Identify which cell holds the provided text, then report its (x, y) central coordinate. 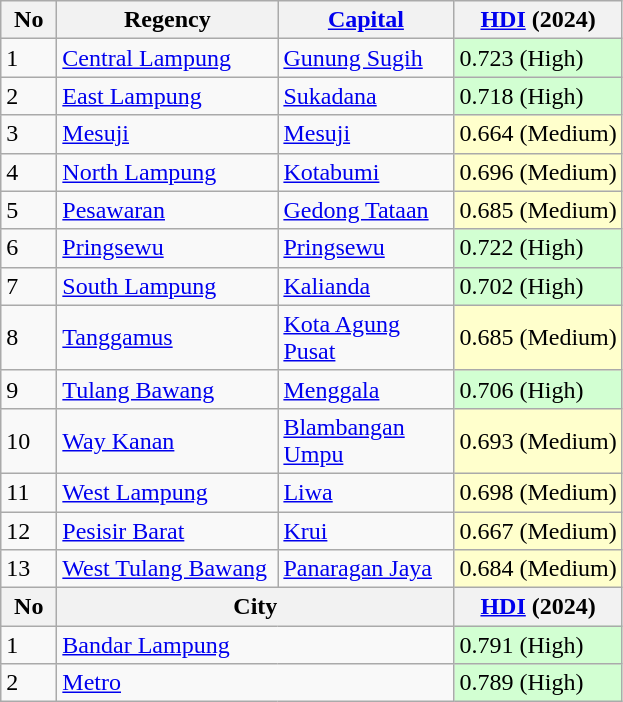
Gedong Tataan (366, 210)
South Lampung (168, 286)
0.684 (Medium) (538, 569)
10 (29, 440)
Central Lampung (168, 58)
Pesisir Barat (168, 531)
West Lampung (168, 492)
0.702 (High) (538, 286)
Kalianda (366, 286)
0.696 (Medium) (538, 172)
Regency (168, 20)
Kotabumi (366, 172)
Panaragan Jaya (366, 569)
Tanggamus (168, 338)
Liwa (366, 492)
West Tulang Bawang (168, 569)
12 (29, 531)
9 (29, 389)
0.667 (Medium) (538, 531)
Metro (256, 683)
Tulang Bawang (168, 389)
Gunung Sugih (366, 58)
Way Kanan (168, 440)
7 (29, 286)
North Lampung (168, 172)
0.664 (Medium) (538, 134)
Menggala (366, 389)
0.723 (High) (538, 58)
City (256, 607)
0.718 (High) (538, 96)
0.693 (Medium) (538, 440)
8 (29, 338)
0.789 (High) (538, 683)
Kota Agung Pusat (366, 338)
0.791 (High) (538, 645)
Capital (366, 20)
13 (29, 569)
5 (29, 210)
Bandar Lampung (256, 645)
11 (29, 492)
4 (29, 172)
0.706 (High) (538, 389)
Blambangan Umpu (366, 440)
3 (29, 134)
Krui (366, 531)
0.698 (Medium) (538, 492)
Sukadana (366, 96)
East Lampung (168, 96)
Pesawaran (168, 210)
6 (29, 248)
0.722 (High) (538, 248)
